Output the [X, Y] coordinate of the center of the cell containing the given text.  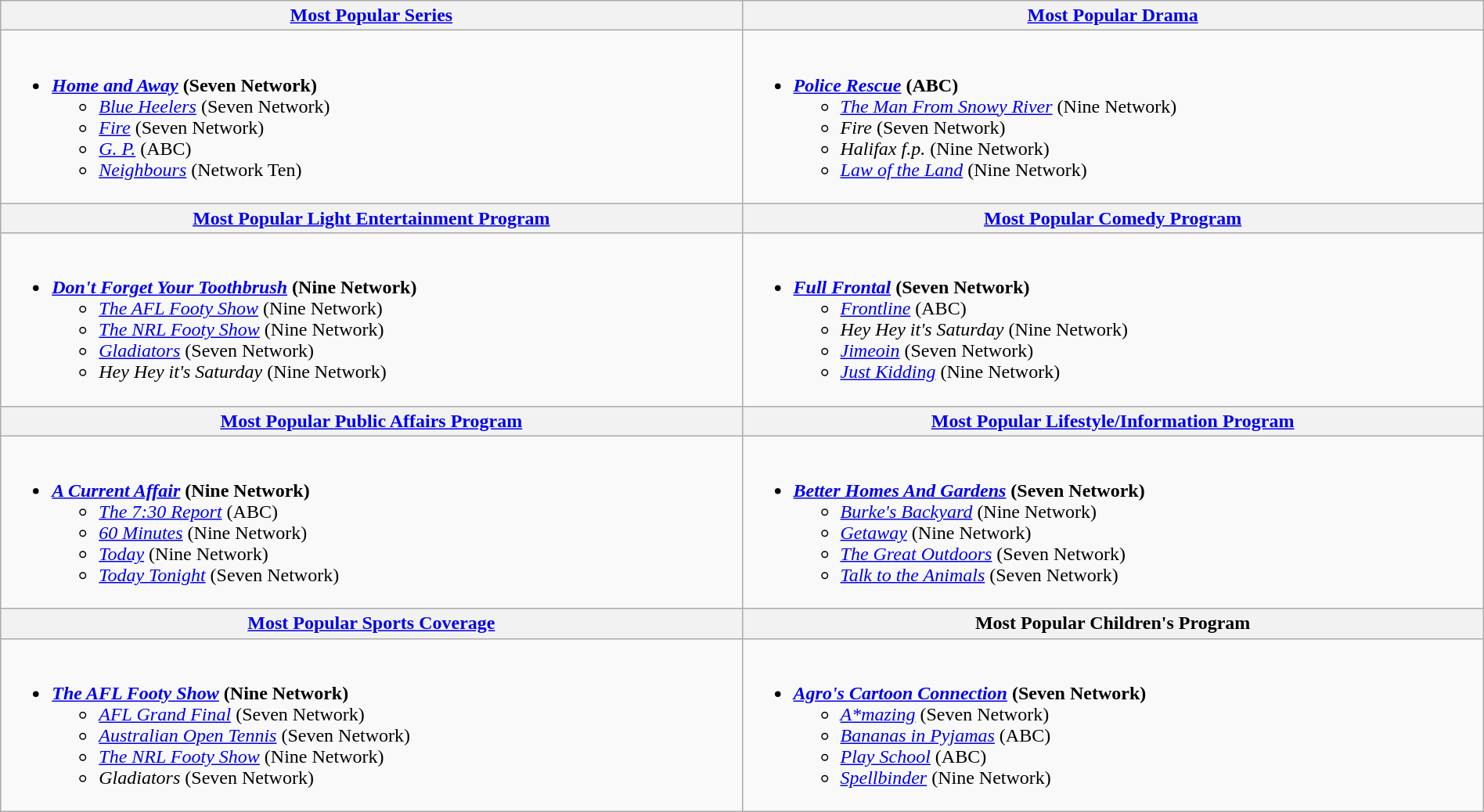
Most Popular Comedy Program [1113, 218]
Most Popular Light Entertainment Program [371, 218]
Most Popular Series [371, 16]
A Current Affair (Nine Network)The 7:30 Report (ABC)60 Minutes (Nine Network)Today (Nine Network)Today Tonight (Seven Network) [371, 523]
Home and Away (Seven Network)Blue Heelers (Seven Network)Fire (Seven Network)G. P. (ABC)Neighbours (Network Ten) [371, 117]
Agro's Cartoon Connection (Seven Network)A*mazing (Seven Network)Bananas in Pyjamas (ABC)Play School (ABC)Spellbinder (Nine Network) [1113, 724]
Police Rescue (ABC)The Man From Snowy River (Nine Network)Fire (Seven Network)Halifax f.p. (Nine Network)Law of the Land (Nine Network) [1113, 117]
Most Popular Sports Coverage [371, 623]
Most Popular Public Affairs Program [371, 421]
Most Popular Lifestyle/Information Program [1113, 421]
Most Popular Drama [1113, 16]
Most Popular Children's Program [1113, 623]
Full Frontal (Seven Network)Frontline (ABC)Hey Hey it's Saturday (Nine Network)Jimeoin (Seven Network)Just Kidding (Nine Network) [1113, 319]
